Find where the given text appears and provide that cell's center as [X, Y] coordinate. 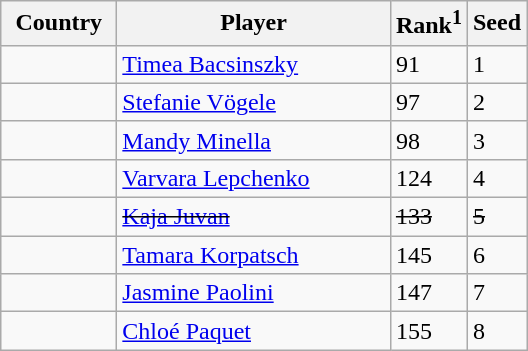
Player [254, 24]
98 [428, 140]
2 [496, 102]
Seed [496, 24]
5 [496, 217]
124 [428, 178]
3 [496, 140]
147 [428, 293]
91 [428, 64]
155 [428, 331]
6 [496, 255]
8 [496, 331]
Stefanie Vögele [254, 102]
Kaja Juvan [254, 217]
97 [428, 102]
Rank1 [428, 24]
4 [496, 178]
Chloé Paquet [254, 331]
Jasmine Paolini [254, 293]
133 [428, 217]
1 [496, 64]
7 [496, 293]
Tamara Korpatsch [254, 255]
Varvara Lepchenko [254, 178]
Mandy Minella [254, 140]
Country [59, 24]
145 [428, 255]
Timea Bacsinszky [254, 64]
